Return (X, Y) of the center of cell containing provided text 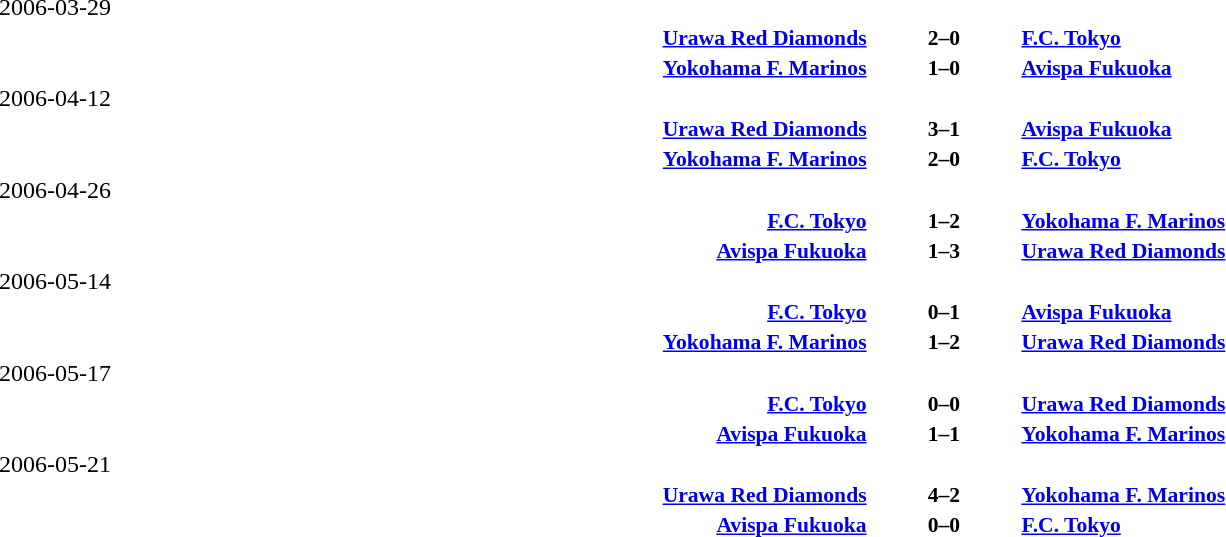
3–1 (944, 129)
1–1 (944, 434)
0–0 (944, 404)
0–1 (944, 312)
1–3 (944, 250)
1–0 (944, 68)
4–2 (944, 495)
